Detect which cell encompasses the target text, then output its (x, y) center coordinate. 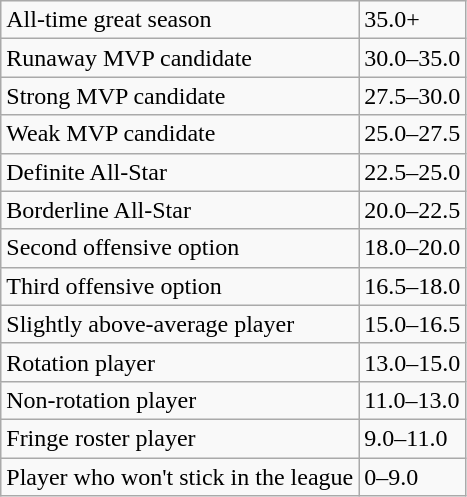
27.5–30.0 (412, 96)
Rotation player (180, 362)
16.5–18.0 (412, 286)
35.0+ (412, 20)
Player who won't stick in the league (180, 477)
All-time great season (180, 20)
22.5–25.0 (412, 172)
13.0–15.0 (412, 362)
Slightly above-average player (180, 324)
Definite All-Star (180, 172)
20.0–22.5 (412, 210)
15.0–16.5 (412, 324)
Runaway MVP candidate (180, 58)
Third offensive option (180, 286)
Fringe roster player (180, 438)
Borderline All-Star (180, 210)
30.0–35.0 (412, 58)
9.0–11.0 (412, 438)
18.0–20.0 (412, 248)
Non-rotation player (180, 400)
Weak MVP candidate (180, 134)
11.0–13.0 (412, 400)
Strong MVP candidate (180, 96)
Second offensive option (180, 248)
0–9.0 (412, 477)
25.0–27.5 (412, 134)
